Capture the cell that displays the provided text and extract its (X, Y) central coordinate. 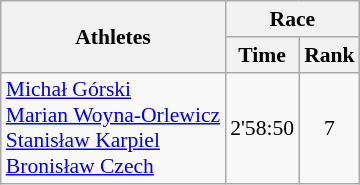
Time (262, 55)
Rank (330, 55)
7 (330, 128)
Race (292, 19)
Michał GórskiMarian Woyna-OrlewiczStanisław KarpielBronisław Czech (113, 128)
Athletes (113, 36)
2'58:50 (262, 128)
